Locate the cell with the specified text and output its [X, Y] center coordinate. 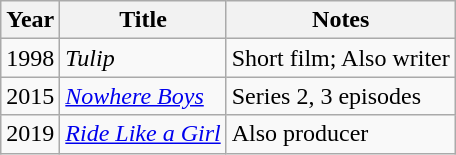
Nowhere Boys [143, 96]
Tulip [143, 58]
Year [30, 20]
Short film; Also writer [340, 58]
Also producer [340, 134]
1998 [30, 58]
Notes [340, 20]
Title [143, 20]
Ride Like a Girl [143, 134]
2019 [30, 134]
Series 2, 3 episodes [340, 96]
2015 [30, 96]
